For the text-containing cell, return its midpoint in (x, y) coordinate format. 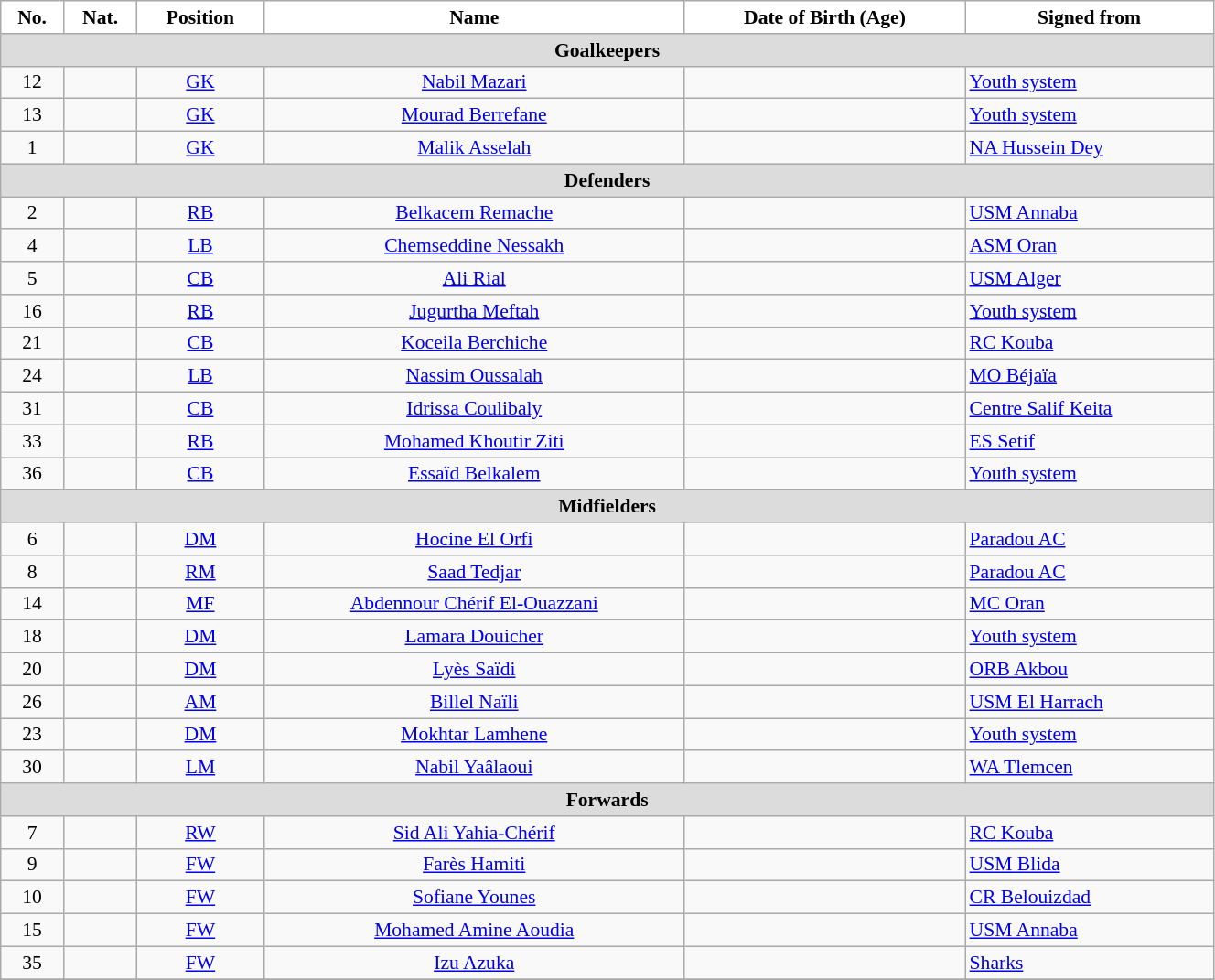
Chemseddine Nessakh (474, 246)
MO Béjaïa (1090, 376)
Lamara Douicher (474, 637)
Jugurtha Meftah (474, 311)
AM (200, 702)
No. (33, 17)
USM Alger (1090, 278)
14 (33, 604)
Mourad Berrefane (474, 115)
35 (33, 963)
Sid Ali Yahia-Chérif (474, 833)
Farès Hamiti (474, 865)
USM El Harrach (1090, 702)
Forwards (607, 800)
Malik Asselah (474, 148)
36 (33, 474)
ES Setif (1090, 441)
CR Belouizdad (1090, 898)
Nabil Mazari (474, 82)
ASM Oran (1090, 246)
Saad Tedjar (474, 572)
33 (33, 441)
20 (33, 670)
16 (33, 311)
1 (33, 148)
30 (33, 768)
15 (33, 931)
Mohamed Khoutir Ziti (474, 441)
Ali Rial (474, 278)
Idrissa Coulibaly (474, 409)
31 (33, 409)
Belkacem Remache (474, 213)
13 (33, 115)
Billel Naïli (474, 702)
Hocine El Orfi (474, 539)
ORB Akbou (1090, 670)
Defenders (607, 180)
RW (200, 833)
2 (33, 213)
NA Hussein Dey (1090, 148)
Sharks (1090, 963)
Sofiane Younes (474, 898)
WA Tlemcen (1090, 768)
4 (33, 246)
Nabil Yaâlaoui (474, 768)
Mohamed Amine Aoudia (474, 931)
Essaïd Belkalem (474, 474)
Nassim Oussalah (474, 376)
24 (33, 376)
6 (33, 539)
MF (200, 604)
USM Blida (1090, 865)
10 (33, 898)
18 (33, 637)
Abdennour Chérif El-Ouazzani (474, 604)
12 (33, 82)
Position (200, 17)
Lyès Saïdi (474, 670)
Izu Azuka (474, 963)
Centre Salif Keita (1090, 409)
Name (474, 17)
Mokhtar Lamhene (474, 735)
9 (33, 865)
RM (200, 572)
LM (200, 768)
8 (33, 572)
26 (33, 702)
MC Oran (1090, 604)
Date of Birth (Age) (824, 17)
5 (33, 278)
Goalkeepers (607, 50)
Midfielders (607, 507)
Nat. (100, 17)
21 (33, 343)
Signed from (1090, 17)
23 (33, 735)
7 (33, 833)
Koceila Berchiche (474, 343)
